Determine the [x, y] coordinate at the center of the cell enclosing the given text.  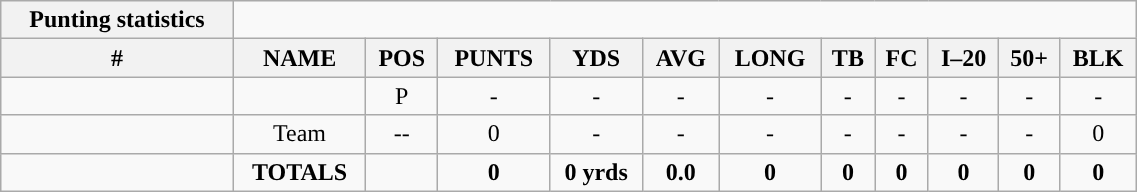
TB [848, 58]
Team [299, 134]
-- [402, 134]
0.0 [681, 172]
Punting statistics [118, 20]
0 yrds [596, 172]
P [402, 96]
I–20 [963, 58]
TOTALS [299, 172]
50+ [1030, 58]
POS [402, 58]
YDS [596, 58]
BLK [1098, 58]
# [118, 58]
FC [902, 58]
PUNTS [494, 58]
AVG [681, 58]
NAME [299, 58]
LONG [770, 58]
